Locate the cell with the specified text and output its [X, Y] center coordinate. 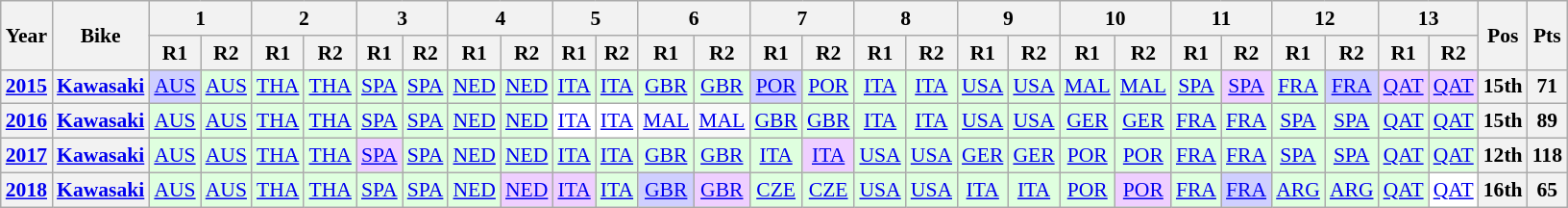
2015 [27, 87]
89 [1547, 121]
118 [1547, 156]
2016 [27, 121]
Bike [100, 35]
2017 [27, 156]
2 [304, 18]
16th [1503, 190]
7 [801, 18]
4 [500, 18]
71 [1547, 87]
12 [1324, 18]
Year [27, 35]
Pos [1503, 35]
10 [1115, 18]
5 [596, 18]
8 [905, 18]
Pts [1547, 35]
13 [1429, 18]
1 [200, 18]
11 [1221, 18]
3 [402, 18]
9 [1009, 18]
2018 [27, 190]
65 [1547, 190]
12th [1503, 156]
6 [694, 18]
